Provide the [X, Y] coordinate of the cell's center where the given text is located.  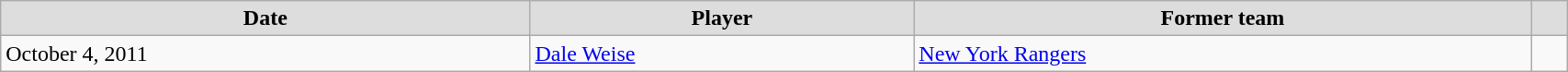
New York Rangers [1223, 54]
October 4, 2011 [265, 54]
Dale Weise [722, 54]
Former team [1223, 18]
Player [722, 18]
Date [265, 18]
